Identify which cell holds the provided text, then report its [x, y] central coordinate. 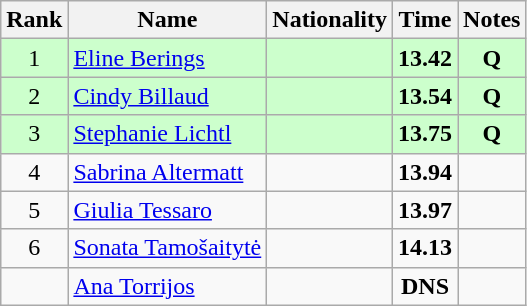
6 [34, 248]
Eline Berings [168, 58]
Sabrina Altermatt [168, 172]
13.54 [426, 96]
Stephanie Lichtl [168, 134]
DNS [426, 286]
5 [34, 210]
Name [168, 20]
14.13 [426, 248]
Nationality [330, 20]
Sonata Tamošaitytė [168, 248]
3 [34, 134]
13.94 [426, 172]
4 [34, 172]
13.97 [426, 210]
13.75 [426, 134]
2 [34, 96]
Ana Torrijos [168, 286]
Notes [492, 20]
1 [34, 58]
Cindy Billaud [168, 96]
13.42 [426, 58]
Giulia Tessaro [168, 210]
Time [426, 20]
Rank [34, 20]
